Find where the given text appears and provide that cell's center as [x, y] coordinate. 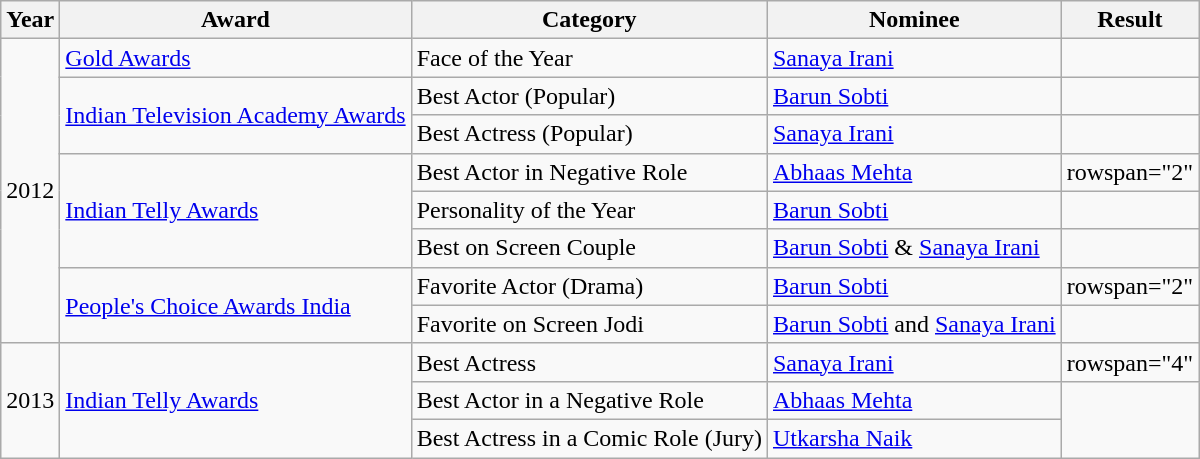
Barun Sobti and Sanaya Irani [914, 324]
Face of the Year [589, 58]
Best Actor (Popular) [589, 96]
Award [236, 20]
Best Actor in a Negative Role [589, 400]
Barun Sobti & Sanaya Irani [914, 248]
Gold Awards [236, 58]
Category [589, 20]
Utkarsha Naik [914, 438]
Favorite on Screen Jodi [589, 324]
Year [30, 20]
Nominee [914, 20]
Result [1130, 20]
2012 [30, 191]
Best on Screen Couple [589, 248]
Best Actress [589, 362]
rowspan="4" [1130, 362]
Personality of the Year [589, 210]
Indian Television Academy Awards [236, 115]
People's Choice Awards India [236, 305]
Favorite Actor (Drama) [589, 286]
2013 [30, 400]
Best Actress (Popular) [589, 134]
Best Actor in Negative Role [589, 172]
Best Actress in a Comic Role (Jury) [589, 438]
